Find where the given text appears and provide that cell's center as (X, Y) coordinate. 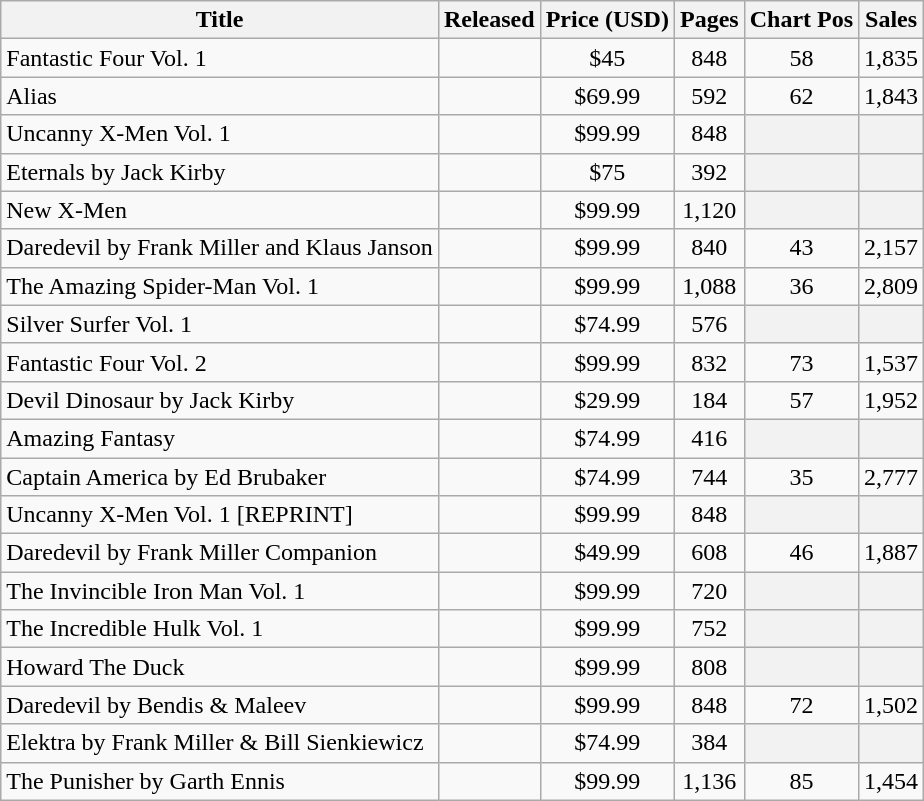
46 (801, 553)
Alias (220, 96)
752 (709, 629)
72 (801, 705)
85 (801, 781)
808 (709, 667)
Daredevil by Frank Miller Companion (220, 553)
1,120 (709, 210)
Released (489, 20)
Title (220, 20)
The Punisher by Garth Ennis (220, 781)
416 (709, 438)
1,887 (892, 553)
58 (801, 58)
Uncanny X-Men Vol. 1 (220, 134)
2,777 (892, 477)
Price (USD) (607, 20)
840 (709, 248)
$75 (607, 172)
1,843 (892, 96)
576 (709, 324)
$45 (607, 58)
Chart Pos (801, 20)
392 (709, 172)
2,809 (892, 286)
2,157 (892, 248)
744 (709, 477)
36 (801, 286)
Captain America by Ed Brubaker (220, 477)
Daredevil by Bendis & Maleev (220, 705)
Devil Dinosaur by Jack Kirby (220, 400)
73 (801, 362)
Silver Surfer Vol. 1 (220, 324)
The Incredible Hulk Vol. 1 (220, 629)
1,835 (892, 58)
Fantastic Four Vol. 2 (220, 362)
$69.99 (607, 96)
$49.99 (607, 553)
Eternals by Jack Kirby (220, 172)
1,136 (709, 781)
832 (709, 362)
43 (801, 248)
1,537 (892, 362)
184 (709, 400)
Elektra by Frank Miller & Bill Sienkiewicz (220, 743)
35 (801, 477)
720 (709, 591)
$29.99 (607, 400)
The Invincible Iron Man Vol. 1 (220, 591)
Daredevil by Frank Miller and Klaus Janson (220, 248)
Fantastic Four Vol. 1 (220, 58)
1,502 (892, 705)
Uncanny X-Men Vol. 1 [REPRINT] (220, 515)
608 (709, 553)
62 (801, 96)
57 (801, 400)
1,952 (892, 400)
The Amazing Spider-Man Vol. 1 (220, 286)
New X-Men (220, 210)
384 (709, 743)
592 (709, 96)
Pages (709, 20)
Howard The Duck (220, 667)
Sales (892, 20)
Amazing Fantasy (220, 438)
1,088 (709, 286)
1,454 (892, 781)
